Search for the cell housing the specified text and yield its [x, y] center coordinate. 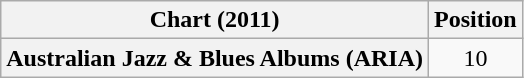
Position [476, 20]
Australian Jazz & Blues Albums (ARIA) [215, 58]
Chart (2011) [215, 20]
10 [476, 58]
